Provide the [X, Y] coordinate of the cell's center where the given text is located.  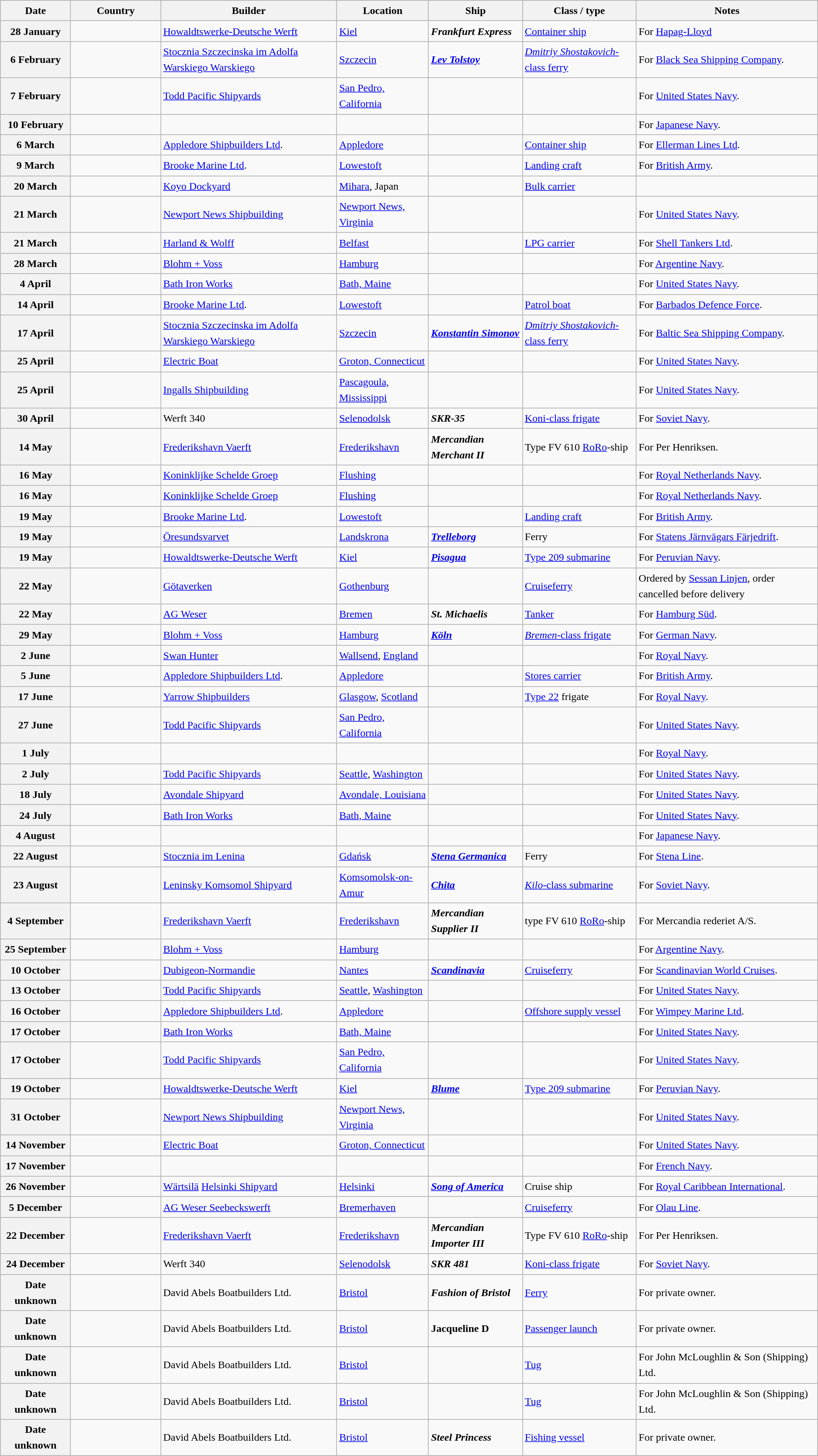
For Royal Caribbean International. [727, 1187]
Chita [475, 884]
Mercandian Supplier II [475, 921]
Stores carrier [579, 676]
Scandinavia [475, 970]
For Black Sea Shipping Company. [727, 59]
For Barbados Defence Force. [727, 305]
24 December [36, 1264]
For Statens Järnvägars Färjedrift. [727, 537]
SKR 481 [475, 1264]
For Shell Tankers Ltd. [727, 243]
Type 22 frigate [579, 697]
For Hapag-Lloyd [727, 31]
18 July [36, 794]
5 June [36, 676]
6 March [36, 145]
Ingalls Shipbuilding [249, 390]
Avondale Shipyard [249, 794]
Stocznia im Lenina [249, 856]
Frankfurt Express [475, 31]
28 January [36, 31]
For Olau Line. [727, 1207]
Ordered by Sessan Linjen, order cancelled before delivery [727, 586]
For Stena Line. [727, 856]
Ship [475, 10]
For Baltic Sea Shipping Company. [727, 333]
28 March [36, 263]
4 April [36, 284]
25 September [36, 949]
Helsinki [383, 1187]
Leninsky Komsomol Shipyard [249, 884]
Builder [249, 10]
Song of America [475, 1187]
22 December [36, 1236]
For French Navy. [727, 1166]
Trelleborg [475, 537]
Wallsend, England [383, 655]
14 November [36, 1146]
St. Michaelis [475, 614]
Mercandian Merchant II [475, 447]
4 September [36, 921]
Location [383, 10]
Belfast [383, 243]
Class / type [579, 10]
24 July [36, 815]
Tanker [579, 614]
17 April [36, 333]
Öresundsvarvet [249, 537]
27 June [36, 725]
Nantes [383, 970]
Avondale, Louisiana [383, 794]
Country [116, 10]
13 October [36, 990]
For Ellerman Lines Ltd. [727, 145]
Glasgow, Scotland [383, 697]
Offshore supply vessel [579, 1011]
30 April [36, 419]
For Hamburg Süd. [727, 614]
14 April [36, 305]
2 June [36, 655]
1 July [36, 753]
Kilo-class submarine [579, 884]
Cruise ship [579, 1187]
Götaverken [249, 586]
Fashion of Bristol [475, 1293]
Date [36, 10]
Lev Tolstoy [475, 59]
20 March [36, 186]
17 November [36, 1166]
LPG carrier [579, 243]
17 June [36, 697]
Notes [727, 10]
31 October [36, 1117]
Bulk carrier [579, 186]
10 February [36, 124]
Steel Princess [475, 1438]
10 October [36, 970]
For Mercandia rederiet A/S. [727, 921]
Fishing vessel [579, 1438]
Wärtsilä Helsinki Shipyard [249, 1187]
Bremerhaven [383, 1207]
Mihara, Japan [383, 186]
23 August [36, 884]
AG Weser [249, 614]
Passenger launch [579, 1328]
Pisagua [475, 558]
Swan Hunter [249, 655]
Gdańsk [383, 856]
Harland & Wolff [249, 243]
Dubigeon-Normandie [249, 970]
Köln [475, 634]
Pascagoula, Mississippi [383, 390]
Bremen-class frigate [579, 634]
For Scandinavian World Cruises. [727, 970]
9 March [36, 165]
Konstantin Simonov [475, 333]
26 November [36, 1187]
6 February [36, 59]
Bremen [383, 614]
14 May [36, 447]
type FV 610 RoRo-ship [579, 921]
16 October [36, 1011]
Landskrona [383, 537]
Stena Germanica [475, 856]
19 October [36, 1089]
AG Weser Seebeckswerft [249, 1207]
Koyo Dockyard [249, 186]
Patrol boat [579, 305]
7 February [36, 96]
29 May [36, 634]
Yarrow Shipbuilders [249, 697]
4 August [36, 835]
Komsomolsk-on-Amur [383, 884]
SKR-35 [475, 419]
For Wimpey Marine Ltd. [727, 1011]
Mercandian Importer III [475, 1236]
For German Navy. [727, 634]
Blume [475, 1089]
5 December [36, 1207]
Jacqueline D [475, 1328]
Gothenburg [383, 586]
2 July [36, 774]
22 August [36, 856]
